Locate the cell with the specified text and output its [x, y] center coordinate. 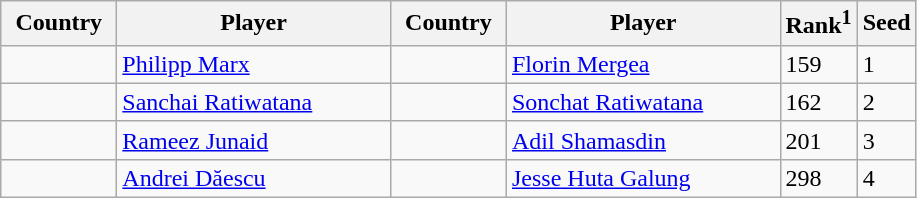
Andrei Dăescu [254, 178]
Jesse Huta Galung [643, 178]
298 [818, 178]
Adil Shamasdin [643, 140]
4 [886, 178]
Rameez Junaid [254, 140]
Rank1 [818, 24]
3 [886, 140]
162 [818, 102]
Philipp Marx [254, 64]
Florin Mergea [643, 64]
2 [886, 102]
201 [818, 140]
Sanchai Ratiwatana [254, 102]
Sonchat Ratiwatana [643, 102]
Seed [886, 24]
1 [886, 64]
159 [818, 64]
